For the text-containing cell, return its midpoint in (x, y) coordinate format. 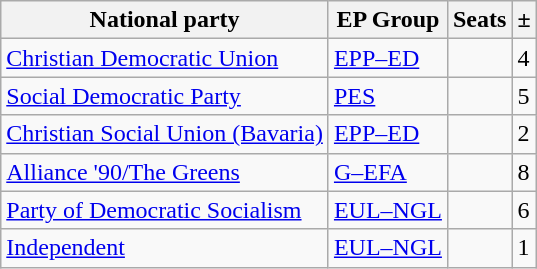
8 (524, 172)
Christian Democratic Union (165, 58)
Seats (479, 20)
EP Group (388, 20)
G–EFA (388, 172)
Independent (165, 248)
Alliance '90/The Greens (165, 172)
Social Democratic Party (165, 96)
± (524, 20)
Party of Democratic Socialism (165, 210)
5 (524, 96)
National party (165, 20)
Christian Social Union (Bavaria) (165, 134)
1 (524, 248)
6 (524, 210)
4 (524, 58)
2 (524, 134)
PES (388, 96)
